Identify which cell holds the provided text, then report its (X, Y) central coordinate. 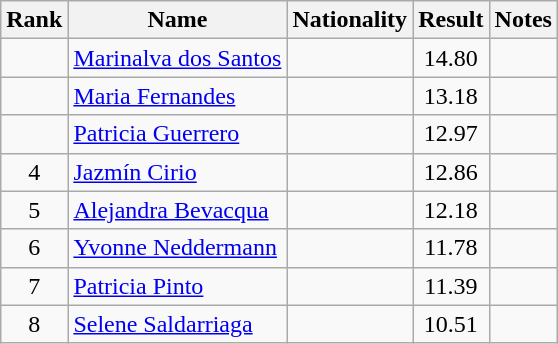
Alejandra Bevacqua (178, 210)
5 (34, 210)
11.78 (451, 248)
4 (34, 172)
Jazmín Cirio (178, 172)
12.86 (451, 172)
10.51 (451, 324)
12.18 (451, 210)
6 (34, 248)
11.39 (451, 286)
Result (451, 20)
Selene Saldarriaga (178, 324)
Rank (34, 20)
13.18 (451, 96)
8 (34, 324)
12.97 (451, 134)
Yvonne Neddermann (178, 248)
Notes (523, 20)
7 (34, 286)
Maria Fernandes (178, 96)
Name (178, 20)
14.80 (451, 58)
Nationality (350, 20)
Marinalva dos Santos (178, 58)
Patricia Pinto (178, 286)
Patricia Guerrero (178, 134)
